Output the (X, Y) coordinate of the center of the cell containing the given text.  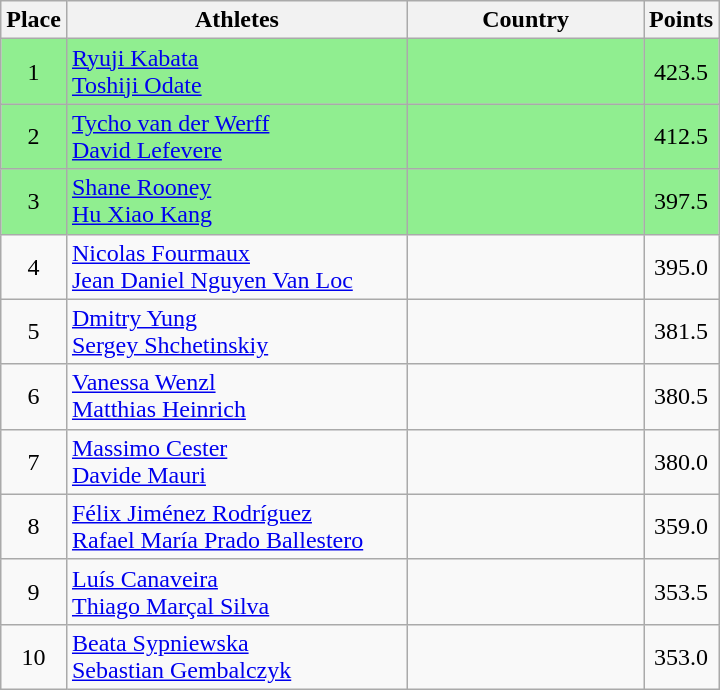
Félix Jiménez RodríguezRafael María Prado Ballestero (236, 526)
353.5 (682, 592)
353.0 (682, 656)
397.5 (682, 202)
423.5 (682, 72)
Tycho van der WerffDavid Lefevere (236, 136)
Shane RooneyHu Xiao Kang (236, 202)
Beata SypniewskaSebastian Gembalczyk (236, 656)
359.0 (682, 526)
10 (34, 656)
Dmitry YungSergey Shchetinskiy (236, 332)
9 (34, 592)
381.5 (682, 332)
Ryuji KabataToshiji Odate (236, 72)
Luís CanaveiraThiago Marçal Silva (236, 592)
8 (34, 526)
3 (34, 202)
1 (34, 72)
5 (34, 332)
4 (34, 266)
395.0 (682, 266)
Nicolas FourmauxJean Daniel Nguyen Van Loc (236, 266)
380.5 (682, 396)
2 (34, 136)
7 (34, 462)
Athletes (236, 20)
6 (34, 396)
Points (682, 20)
Massimo CesterDavide Mauri (236, 462)
380.0 (682, 462)
Place (34, 20)
412.5 (682, 136)
Country (526, 20)
Vanessa WenzlMatthias Heinrich (236, 396)
